Capture the cell that displays the provided text and extract its (X, Y) central coordinate. 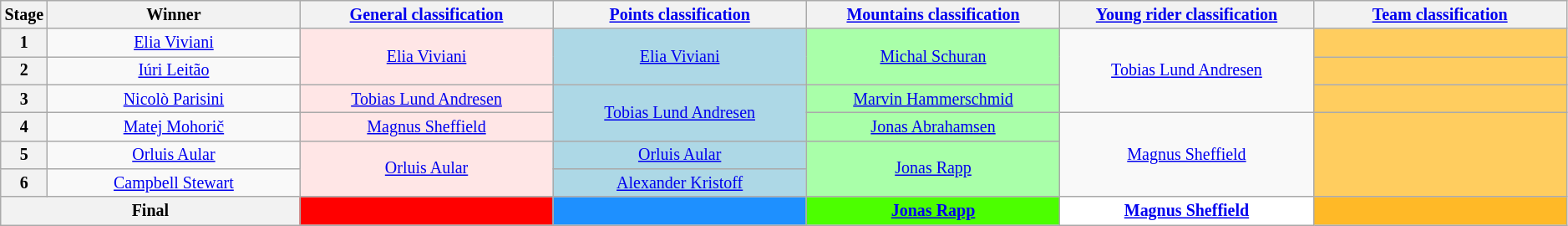
Nicolò Parisini (174, 99)
6 (24, 182)
Marvin Hammerschmid (933, 99)
Matej Mohorič (174, 127)
Alexander Kristoff (680, 182)
5 (24, 154)
Campbell Stewart (174, 182)
Jonas Abrahamsen (933, 127)
1 (24, 44)
Iúri Leitão (174, 70)
4 (24, 127)
Stage (24, 15)
Michal Schuran (933, 57)
Mountains classification (933, 15)
Team classification (1440, 15)
Winner (174, 15)
Young rider classification (1186, 15)
General classification (426, 15)
2 (24, 70)
Points classification (680, 15)
3 (24, 99)
Final (150, 211)
